Locate the cell with the specified text and output its (X, Y) center coordinate. 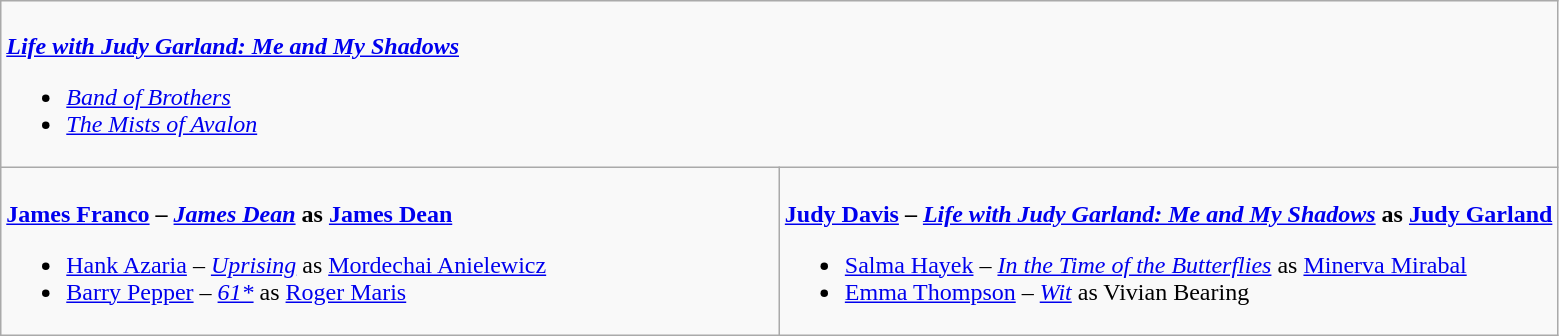
James Franco – James Dean as James DeanHank Azaria – Uprising as Mordechai AnielewiczBarry Pepper – 61* as Roger Maris (390, 252)
Life with Judy Garland: Me and My ShadowsBand of BrothersThe Mists of Avalon (780, 84)
